For the text-containing cell, return its midpoint in [x, y] coordinate format. 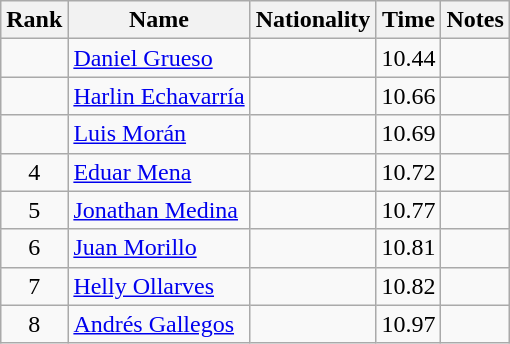
10.69 [408, 134]
10.72 [408, 172]
10.66 [408, 96]
Luis Morán [159, 134]
4 [34, 172]
10.81 [408, 248]
Time [408, 20]
6 [34, 248]
Nationality [313, 20]
Daniel Grueso [159, 58]
7 [34, 286]
10.44 [408, 58]
Andrés Gallegos [159, 324]
10.77 [408, 210]
Rank [34, 20]
Juan Morillo [159, 248]
5 [34, 210]
Helly Ollarves [159, 286]
Jonathan Medina [159, 210]
Name [159, 20]
Harlin Echavarría [159, 96]
8 [34, 324]
10.97 [408, 324]
Eduar Mena [159, 172]
10.82 [408, 286]
Notes [475, 20]
